Return [X, Y] of the center of cell containing provided text 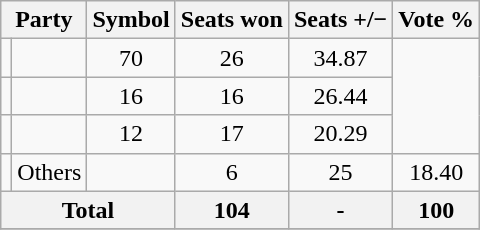
Seats won [232, 20]
70 [131, 58]
6 [232, 172]
Party [44, 20]
25 [340, 172]
Seats +/− [340, 20]
20.29 [340, 134]
- [340, 210]
Symbol [131, 20]
12 [131, 134]
Others [50, 172]
104 [232, 210]
26 [232, 58]
34.87 [340, 58]
Vote % [436, 20]
Total [88, 210]
18.40 [436, 172]
26.44 [340, 96]
17 [232, 134]
100 [436, 210]
